Scan for the cell matching the given text and deliver its (x, y) coordinate at center. 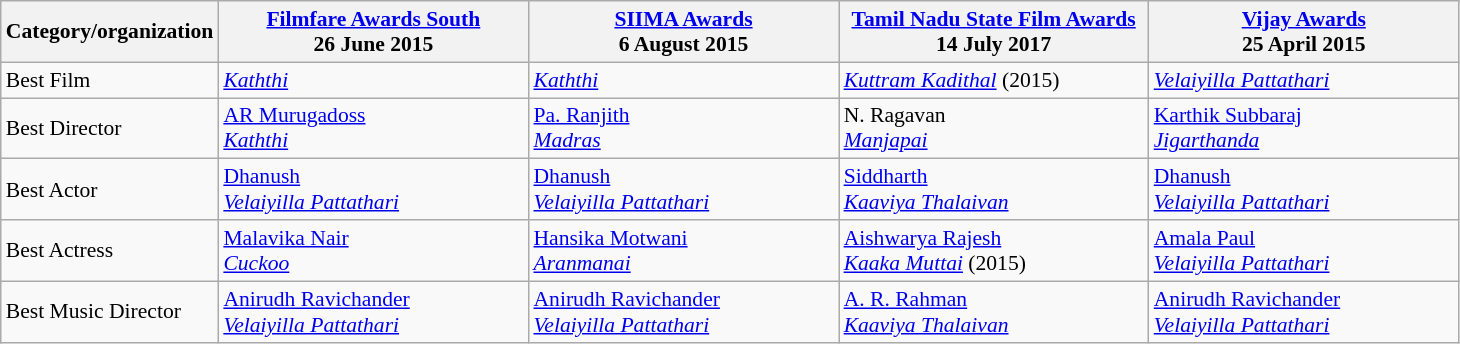
Karthik SubbarajJigarthanda (1304, 128)
SIIMA Awards6 August 2015 (683, 32)
Tamil Nadu State Film Awards14 July 2017 (994, 32)
Pa. RanjithMadras (683, 128)
A. R. RahmanKaaviya Thalaivan (994, 312)
Velaiyilla Pattathari (1304, 80)
Best Music Director (110, 312)
Malavika NairCuckoo (373, 250)
Best Film (110, 80)
Category/organization (110, 32)
N. RagavanManjapai (994, 128)
Best Director (110, 128)
AR MurugadossKaththi (373, 128)
Hansika MotwaniAranmanai (683, 250)
Best Actor (110, 190)
SiddharthKaaviya Thalaivan (994, 190)
Aishwarya RajeshKaaka Muttai (2015) (994, 250)
Best Actress (110, 250)
Filmfare Awards South26 June 2015 (373, 32)
Vijay Awards25 April 2015 (1304, 32)
Amala PaulVelaiyilla Pattathari (1304, 250)
Kuttram Kadithal (2015) (994, 80)
